Locate the cell with the specified text and output its (x, y) center coordinate. 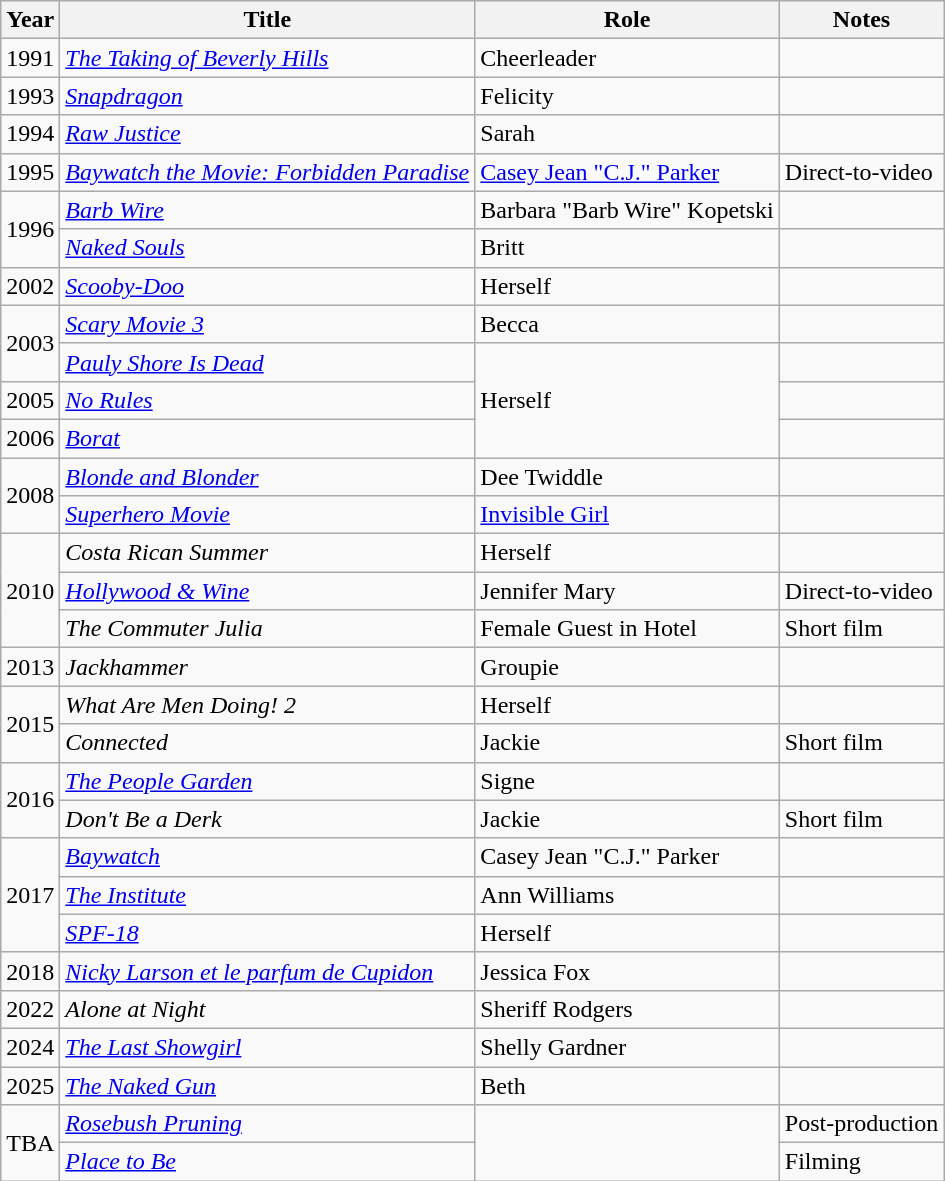
Borat (268, 438)
Title (268, 20)
1991 (30, 58)
Britt (627, 248)
Jessica Fox (627, 971)
2017 (30, 895)
The Taking of Beverly Hills (268, 58)
Sarah (627, 134)
Connected (268, 743)
The Commuter Julia (268, 629)
Groupie (627, 667)
The Last Showgirl (268, 1047)
Costa Rican Summer (268, 553)
Raw Justice (268, 134)
Pauly Shore Is Dead (268, 362)
SPF-18 (268, 933)
2005 (30, 400)
1994 (30, 134)
Cheerleader (627, 58)
Alone at Night (268, 1009)
Don't Be a Derk (268, 819)
Barb Wire (268, 210)
Scary Movie 3 (268, 324)
Jennifer Mary (627, 591)
Place to Be (268, 1162)
Blonde and Blonder (268, 477)
1996 (30, 229)
Dee Twiddle (627, 477)
Filming (861, 1162)
Snapdragon (268, 96)
Post-production (861, 1124)
Becca (627, 324)
Hollywood & Wine (268, 591)
The People Garden (268, 781)
2013 (30, 667)
Naked Souls (268, 248)
2024 (30, 1047)
Rosebush Pruning (268, 1124)
2003 (30, 343)
Superhero Movie (268, 515)
The Institute (268, 895)
Scooby-Doo (268, 286)
2006 (30, 438)
1993 (30, 96)
Female Guest in Hotel (627, 629)
What Are Men Doing! 2 (268, 705)
TBA (30, 1143)
Notes (861, 20)
Nicky Larson et le parfum de Cupidon (268, 971)
Invisible Girl (627, 515)
1995 (30, 172)
Year (30, 20)
No Rules (268, 400)
2015 (30, 724)
2022 (30, 1009)
2008 (30, 496)
Signe (627, 781)
Jackhammer (268, 667)
Shelly Gardner (627, 1047)
Role (627, 20)
Baywatch the Movie: Forbidden Paradise (268, 172)
2002 (30, 286)
2010 (30, 591)
Sheriff Rodgers (627, 1009)
Beth (627, 1085)
The Naked Gun (268, 1085)
Barbara "Barb Wire" Kopetski (627, 210)
2016 (30, 800)
2018 (30, 971)
Ann Williams (627, 895)
Felicity (627, 96)
Baywatch (268, 857)
2025 (30, 1085)
